Identify which cell holds the provided text, then report its [X, Y] central coordinate. 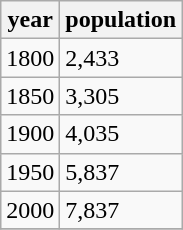
4,035 [121, 134]
7,837 [121, 210]
2,433 [121, 58]
1850 [30, 96]
5,837 [121, 172]
3,305 [121, 96]
population [121, 20]
year [30, 20]
1900 [30, 134]
2000 [30, 210]
1950 [30, 172]
1800 [30, 58]
